For the text-containing cell, return its midpoint in [x, y] coordinate format. 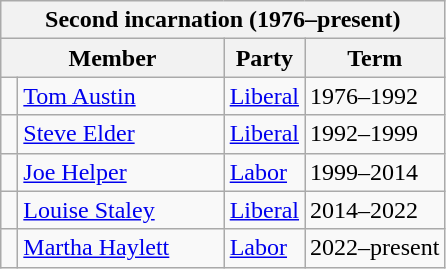
Party [264, 58]
2022–present [375, 248]
1992–1999 [375, 134]
1999–2014 [375, 172]
Tom Austin [121, 96]
Member [112, 58]
Joe Helper [121, 172]
Steve Elder [121, 134]
Term [375, 58]
Louise Staley [121, 210]
1976–1992 [375, 96]
Second incarnation (1976–present) [223, 20]
Martha Haylett [121, 248]
2014–2022 [375, 210]
